Determine the (X, Y) coordinate at the center of the cell enclosing the given text.  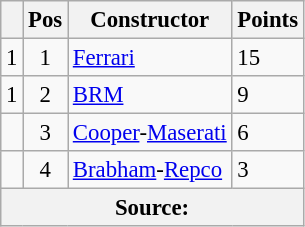
Source: (152, 208)
Ferrari (150, 58)
Pos (46, 20)
Points (268, 20)
BRM (150, 95)
9 (268, 95)
Cooper-Maserati (150, 133)
Constructor (150, 20)
15 (268, 58)
4 (46, 170)
6 (268, 133)
2 (46, 95)
Brabham-Repco (150, 170)
